Detect which cell encompasses the target text, then output its (X, Y) center coordinate. 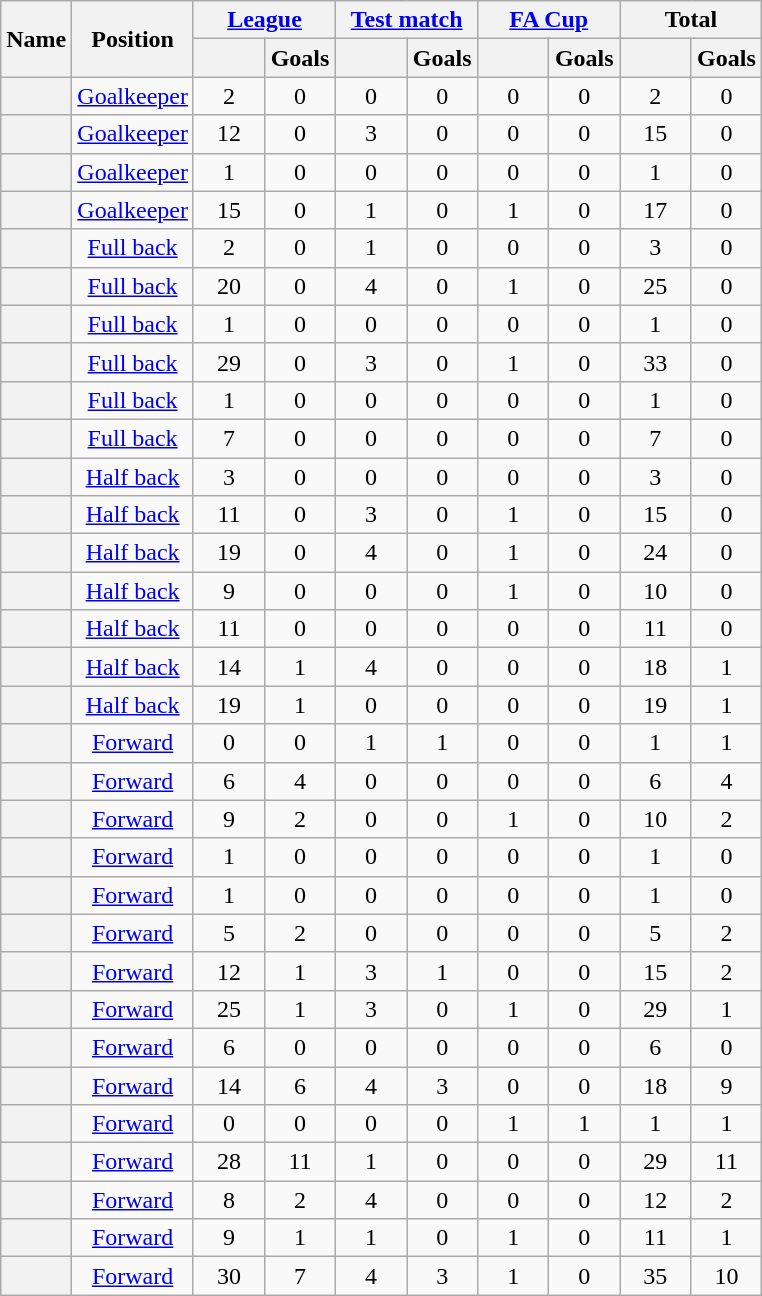
17 (656, 210)
Total (691, 20)
Test match (407, 20)
8 (228, 1200)
30 (228, 1276)
League (264, 20)
20 (228, 286)
35 (656, 1276)
28 (228, 1162)
Position (133, 39)
33 (656, 362)
Name (36, 39)
24 (656, 553)
FA Cup (549, 20)
